Capture the cell that displays the provided text and extract its (x, y) central coordinate. 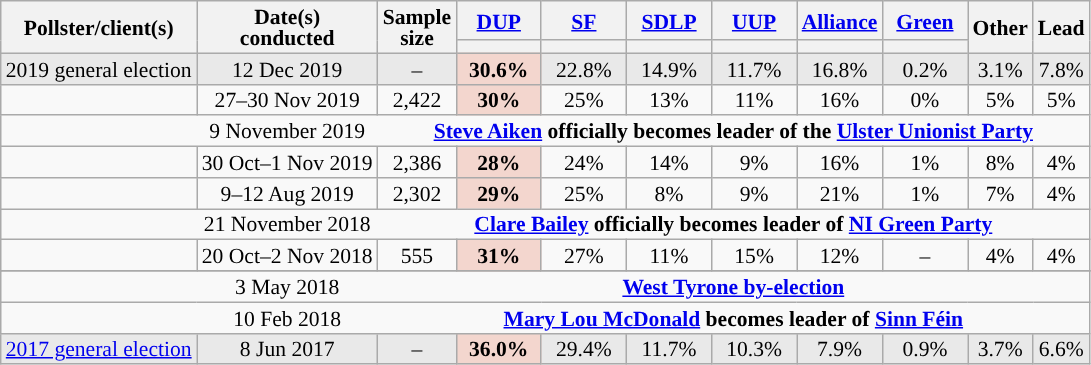
8 Jun 2017 (288, 348)
Pollster/client(s) (99, 27)
Lead (1062, 27)
27% (584, 256)
2019 general election (99, 68)
14% (668, 162)
West Tyrone by-election (734, 286)
31% (498, 256)
Date(s)conducted (288, 27)
12% (840, 256)
16.8% (840, 68)
2,422 (417, 100)
21% (840, 194)
29.4% (584, 348)
Steve Aiken officially becomes leader of the Ulster Unionist Party (734, 132)
21 November 2018 (288, 224)
14.9% (668, 68)
13% (668, 100)
0.2% (924, 68)
7.9% (840, 348)
29% (498, 194)
2,386 (417, 162)
0.9% (924, 348)
Mary Lou McDonald becomes leader of Sinn Féin (734, 318)
30 Oct–1 Nov 2019 (288, 162)
28% (498, 162)
555 (417, 256)
SDLP (668, 20)
Green (924, 20)
0% (924, 100)
10.3% (754, 348)
3.1% (1000, 68)
24% (584, 162)
3.7% (1000, 348)
Clare Bailey officially becomes leader of NI Green Party (734, 224)
DUP (498, 20)
SF (584, 20)
2,302 (417, 194)
30% (498, 100)
22.8% (584, 68)
Alliance (840, 20)
7.8% (1062, 68)
36.0% (498, 348)
9–12 Aug 2019 (288, 194)
3 May 2018 (288, 286)
12 Dec 2019 (288, 68)
Other (1000, 27)
9 November 2019 (288, 132)
6.6% (1062, 348)
30.6% (498, 68)
7% (1000, 194)
2017 general election (99, 348)
10 Feb 2018 (288, 318)
Samplesize (417, 27)
15% (754, 256)
UUP (754, 20)
20 Oct–2 Nov 2018 (288, 256)
27–30 Nov 2019 (288, 100)
